Find where the given text appears and provide that cell's center as [x, y] coordinate. 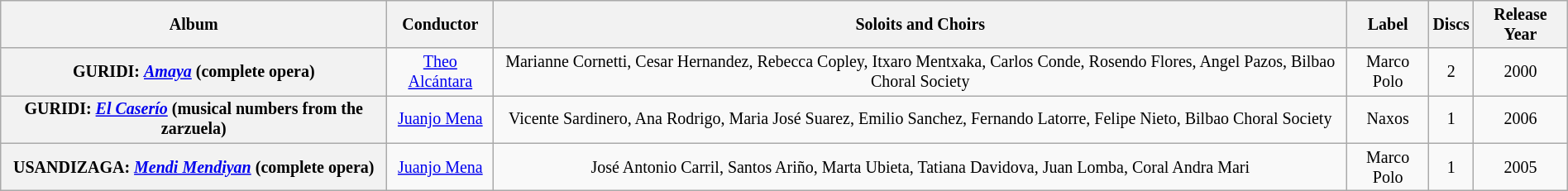
Naxos [1388, 119]
Discs [1451, 25]
Marianne Cornetti, Cesar Hernandez, Rebecca Copley, Itxaro Mentxaka, Carlos Conde, Rosendo Flores, Angel Pazos, Bilbao Choral Society [920, 73]
2000 [1521, 73]
José Antonio Carril, Santos Ariño, Marta Ubieta, Tatiana Davidova, Juan Lomba, Coral Andra Mari [920, 167]
GURIDI: El Caserío (musical numbers from the zarzuela) [194, 119]
GURIDI: Amaya (complete opera) [194, 73]
2005 [1521, 167]
2006 [1521, 119]
Album [194, 25]
Release Year [1521, 25]
USANDIZAGA: Mendi Mendiyan (complete opera) [194, 167]
Soloits and Choirs [920, 25]
Vicente Sardinero, Ana Rodrigo, Maria José Suarez, Emilio Sanchez, Fernando Latorre, Felipe Nieto, Bilbao Choral Society [920, 119]
2 [1451, 73]
Theo Alcántara [440, 73]
Label [1388, 25]
Conductor [440, 25]
